Scan for the cell matching the given text and deliver its (x, y) coordinate at center. 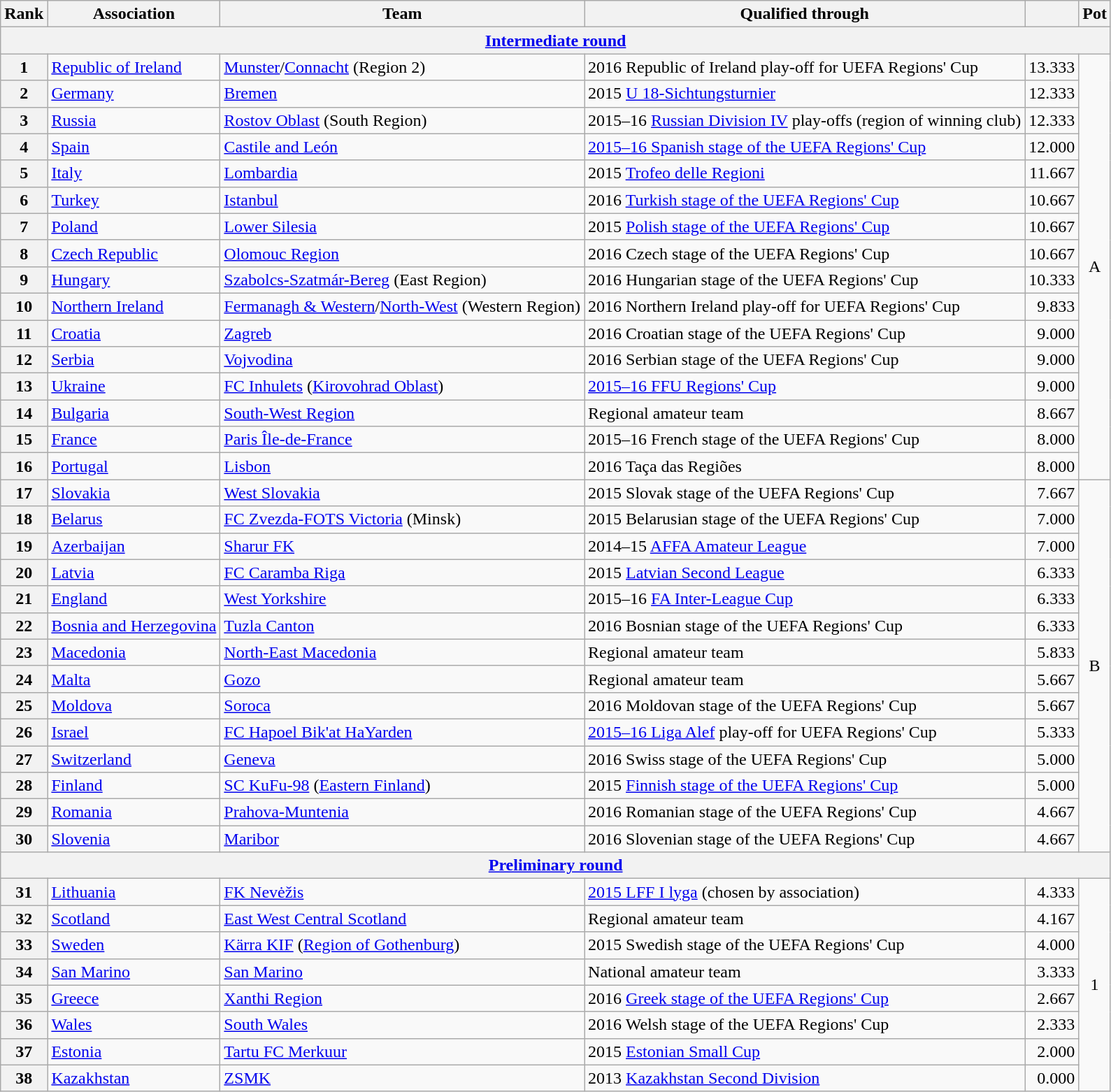
2015 Polish stage of the UEFA Regions' Cup (805, 227)
2016 Moldovan stage of the UEFA Regions' Cup (805, 705)
South Wales (403, 1025)
West Slovakia (403, 493)
Castile and León (403, 147)
30 (24, 839)
Turkey (134, 200)
Xanthi Region (403, 998)
2016 Romanian stage of the UEFA Regions' Cup (805, 812)
Czech Republic (134, 253)
38 (24, 1078)
FC Zvezda-FOTS Victoria (Minsk) (403, 519)
Switzerland (134, 759)
4 (24, 147)
5 (24, 173)
2016 Croatian stage of the UEFA Regions' Cup (805, 333)
Finland (134, 786)
3 (24, 120)
Lower Silesia (403, 227)
34 (24, 972)
13.333 (1052, 67)
2015–16 FFU Regions' Cup (805, 387)
8.667 (1052, 413)
2016 Welsh stage of the UEFA Regions' Cup (805, 1025)
2015 Belarusian stage of the UEFA Regions' Cup (805, 519)
7 (24, 227)
North-East Macedonia (403, 652)
2016 Hungarian stage of the UEFA Regions' Cup (805, 280)
Lisbon (403, 466)
Serbia (134, 360)
2016 Czech stage of the UEFA Regions' Cup (805, 253)
Wales (134, 1025)
Sharur FK (403, 546)
9.833 (1052, 306)
4.333 (1052, 892)
24 (24, 679)
2 (24, 94)
Bremen (403, 94)
France (134, 440)
Ukraine (134, 387)
Republic of Ireland (134, 67)
National amateur team (805, 972)
Spain (134, 147)
FC Hapoel Bik'at HaYarden (403, 732)
2016 Swiss stage of the UEFA Regions' Cup (805, 759)
FC Inhulets (Kirovohrad Oblast) (403, 387)
Sweden (134, 945)
19 (24, 546)
Rostov Oblast (South Region) (403, 120)
Istanbul (403, 200)
South-West Region (403, 413)
0.000 (1052, 1078)
33 (24, 945)
FK Nevėžis (403, 892)
26 (24, 732)
35 (24, 998)
32 (24, 919)
21 (24, 599)
FC Caramba Riga (403, 573)
Belarus (134, 519)
2015–16 Liga Alef play-off for UEFA Regions' Cup (805, 732)
Soroca (403, 705)
8 (24, 253)
Azerbaijan (134, 546)
14 (24, 413)
Portugal (134, 466)
2013 Kazakhstan Second Division (805, 1078)
Croatia (134, 333)
Intermediate round (556, 41)
2015–16 French stage of the UEFA Regions' Cup (805, 440)
2016 Taça das Regiões (805, 466)
Slovenia (134, 839)
2016 Greek stage of the UEFA Regions' Cup (805, 998)
11.667 (1052, 173)
18 (24, 519)
2015–16 Russian Division IV play-offs (region of winning club) (805, 120)
28 (24, 786)
Fermanagh & Western/North-West (Western Region) (403, 306)
2015 Swedish stage of the UEFA Regions' Cup (805, 945)
2016 Bosnian stage of the UEFA Regions' Cup (805, 626)
22 (24, 626)
Maribor (403, 839)
31 (24, 892)
Preliminary round (556, 865)
6 (24, 200)
Greece (134, 998)
Tuzla Canton (403, 626)
Geneva (403, 759)
7.667 (1052, 493)
Munster/Connacht (Region 2) (403, 67)
17 (24, 493)
Lithuania (134, 892)
Gozo (403, 679)
Team (403, 14)
2014–15 AFFA Amateur League (805, 546)
2016 Republic of Ireland play-off for UEFA Regions' Cup (805, 67)
27 (24, 759)
4.000 (1052, 945)
2015 LFF I lyga (chosen by association) (805, 892)
2016 Northern Ireland play-off for UEFA Regions' Cup (805, 306)
Slovakia (134, 493)
A (1095, 267)
ZSMK (403, 1078)
2.000 (1052, 1051)
2015 Slovak stage of the UEFA Regions' Cup (805, 493)
Qualified through (805, 14)
2016 Slovenian stage of the UEFA Regions' Cup (805, 839)
23 (24, 652)
3.333 (1052, 972)
Rank (24, 14)
10 (24, 306)
10.333 (1052, 280)
Italy (134, 173)
25 (24, 705)
2016 Serbian stage of the UEFA Regions' Cup (805, 360)
B (1095, 666)
Szabolcs-Szatmár-Bereg (East Region) (403, 280)
West Yorkshire (403, 599)
Macedonia (134, 652)
Poland (134, 227)
2015 Latvian Second League (805, 573)
29 (24, 812)
Hungary (134, 280)
12.000 (1052, 147)
Vojvodina (403, 360)
12 (24, 360)
Moldova (134, 705)
Paris Île-de-France (403, 440)
Bosnia and Herzegovina (134, 626)
Israel (134, 732)
Association (134, 14)
Kazakhstan (134, 1078)
4.167 (1052, 919)
Estonia (134, 1051)
Prahova-Muntenia (403, 812)
Russia (134, 120)
20 (24, 573)
Northern Ireland (134, 306)
37 (24, 1051)
Kärra KIF (Region of Gothenburg) (403, 945)
2015 Trofeo delle Regioni (805, 173)
Lombardia (403, 173)
Zagreb (403, 333)
Malta (134, 679)
2015 Estonian Small Cup (805, 1051)
Bulgaria (134, 413)
2015–16 Spanish stage of the UEFA Regions' Cup (805, 147)
2.333 (1052, 1025)
11 (24, 333)
15 (24, 440)
Olomouc Region (403, 253)
2015 Finnish stage of the UEFA Regions' Cup (805, 786)
Scotland (134, 919)
England (134, 599)
SC KuFu-98 (Eastern Finland) (403, 786)
16 (24, 466)
Tartu FC Merkuur (403, 1051)
2015–16 FA Inter-League Cup (805, 599)
Romania (134, 812)
2015 U 18-Sichtungsturnier (805, 94)
9 (24, 280)
5.833 (1052, 652)
2016 Turkish stage of the UEFA Regions' Cup (805, 200)
Latvia (134, 573)
East West Central Scotland (403, 919)
5.333 (1052, 732)
36 (24, 1025)
Germany (134, 94)
13 (24, 387)
2.667 (1052, 998)
Pot (1095, 14)
